For the text-containing cell, return its midpoint in [x, y] coordinate format. 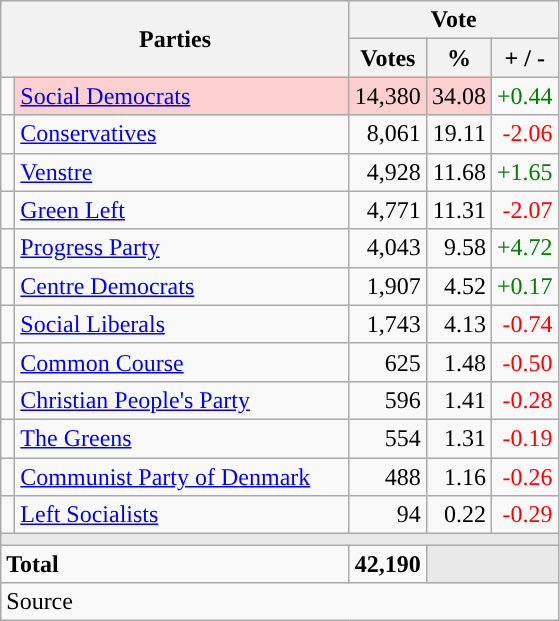
19.11 [458, 134]
-0.50 [524, 362]
1,907 [388, 286]
+1.65 [524, 172]
1.31 [458, 438]
Conservatives [182, 134]
Votes [388, 58]
Vote [454, 20]
-2.06 [524, 134]
Social Democrats [182, 96]
+4.72 [524, 248]
Centre Democrats [182, 286]
9.58 [458, 248]
554 [388, 438]
-0.19 [524, 438]
0.22 [458, 515]
625 [388, 362]
Parties [176, 39]
-0.26 [524, 477]
% [458, 58]
4.13 [458, 324]
1.41 [458, 400]
Source [280, 602]
-0.28 [524, 400]
596 [388, 400]
34.08 [458, 96]
14,380 [388, 96]
8,061 [388, 134]
-0.74 [524, 324]
Total [176, 564]
4.52 [458, 286]
+ / - [524, 58]
Christian People's Party [182, 400]
1,743 [388, 324]
42,190 [388, 564]
+0.17 [524, 286]
11.68 [458, 172]
488 [388, 477]
Progress Party [182, 248]
+0.44 [524, 96]
94 [388, 515]
-2.07 [524, 210]
Green Left [182, 210]
Communist Party of Denmark [182, 477]
-0.29 [524, 515]
4,043 [388, 248]
1.48 [458, 362]
4,928 [388, 172]
The Greens [182, 438]
Venstre [182, 172]
Common Course [182, 362]
4,771 [388, 210]
1.16 [458, 477]
Left Socialists [182, 515]
11.31 [458, 210]
Social Liberals [182, 324]
